Find where the given text appears and provide that cell's center as (X, Y) coordinate. 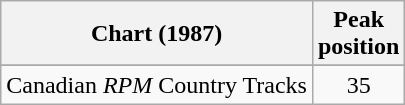
Canadian RPM Country Tracks (157, 85)
Chart (1987) (157, 34)
Peakposition (358, 34)
35 (358, 85)
